Pinpoint the cell where the given text exists, returning its [X, Y] midpoint coordinate. 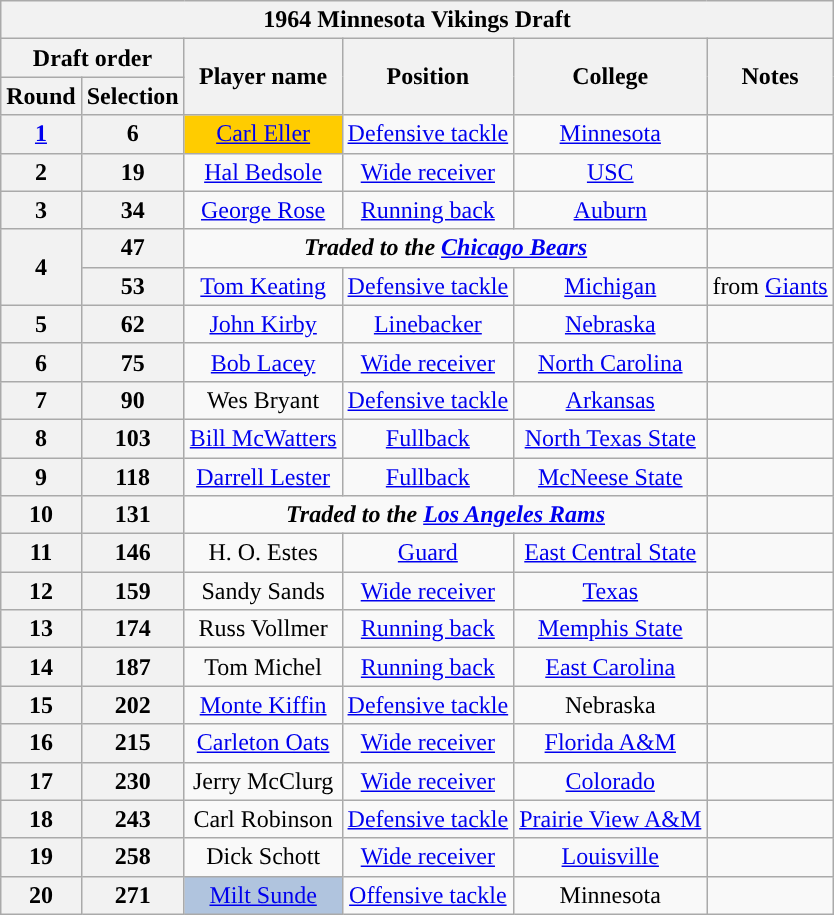
53 [132, 286]
Bob Lacey [263, 362]
USC [610, 172]
Arkansas [610, 400]
Dick Schott [263, 857]
Selection [132, 96]
187 [132, 667]
1964 Minnesota Vikings Draft [417, 20]
Player name [263, 77]
East Carolina [610, 667]
North Texas State [610, 438]
62 [132, 324]
Wes Bryant [263, 400]
47 [132, 248]
75 [132, 362]
Memphis State [610, 629]
Colorado [610, 781]
14 [41, 667]
Florida A&M [610, 743]
3 [41, 210]
9 [41, 477]
Carl Robinson [263, 819]
Texas [610, 591]
Guard [428, 553]
Linebacker [428, 324]
John Kirby [263, 324]
Michigan [610, 286]
18 [41, 819]
10 [41, 515]
34 [132, 210]
2 [41, 172]
131 [132, 515]
Bill McWatters [263, 438]
H. O. Estes [263, 553]
1 [41, 134]
16 [41, 743]
Hal Bedsole [263, 172]
118 [132, 477]
Louisville [610, 857]
Sandy Sands [263, 591]
13 [41, 629]
Prairie View A&M [610, 819]
College [610, 77]
Draft order [92, 58]
5 [41, 324]
15 [41, 705]
Auburn [610, 210]
East Central State [610, 553]
4 [41, 267]
Offensive tackle [428, 895]
90 [132, 400]
Notes [770, 77]
146 [132, 553]
159 [132, 591]
174 [132, 629]
George Rose [263, 210]
Carleton Oats [263, 743]
Darrell Lester [263, 477]
11 [41, 553]
McNeese State [610, 477]
17 [41, 781]
7 [41, 400]
Tom Michel [263, 667]
202 [132, 705]
Tom Keating [263, 286]
Round [41, 96]
12 [41, 591]
Traded to the Chicago Bears [446, 248]
Monte Kiffin [263, 705]
215 [132, 743]
Russ Vollmer [263, 629]
Jerry McClurg [263, 781]
8 [41, 438]
258 [132, 857]
243 [132, 819]
Carl Eller [263, 134]
North Carolina [610, 362]
from Giants [770, 286]
103 [132, 438]
Milt Sunde [263, 895]
230 [132, 781]
Traded to the Los Angeles Rams [446, 515]
20 [41, 895]
271 [132, 895]
Position [428, 77]
